Determine the (x, y) coordinate at the center of the cell enclosing the given text.  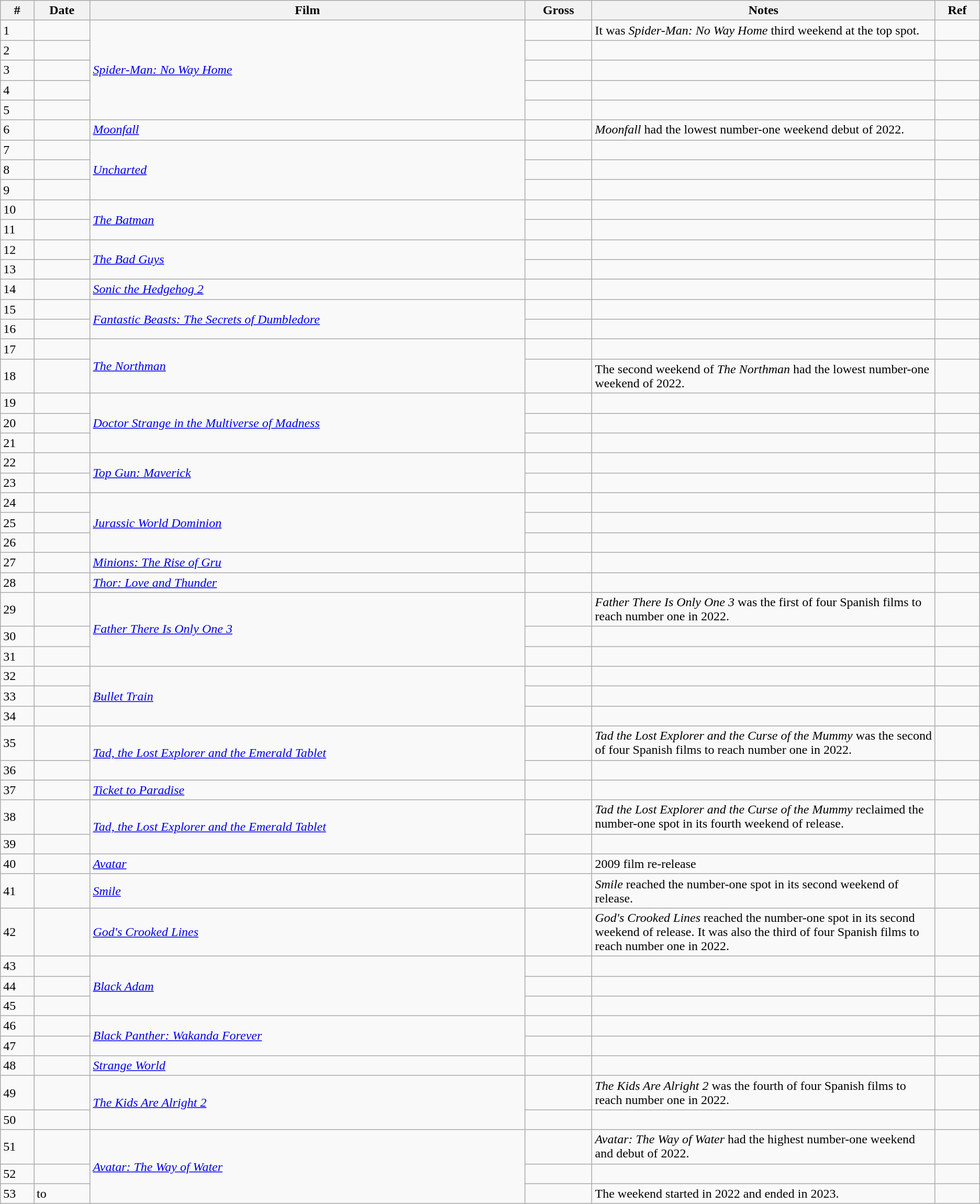
27 (17, 562)
Uncharted (307, 170)
28 (17, 583)
48 (17, 1066)
Ticket to Paradise (307, 790)
Avatar: The Way of Water had the highest number-one weekend and debut of 2022. (763, 1146)
18 (17, 376)
40 (17, 864)
Father There Is Only One 3 was the first of four Spanish films to reach number one in 2022. (763, 609)
22 (17, 463)
Strange World (307, 1066)
Black Adam (307, 986)
38 (17, 817)
Spider-Man: No Way Home (307, 70)
The second weekend of The Northman had the lowest number-one weekend of 2022. (763, 376)
31 (17, 656)
16 (17, 329)
Notes (763, 10)
12 (17, 250)
50 (17, 1120)
Smile reached the number-one spot in its second weekend of release. (763, 891)
Ref (957, 10)
Smile (307, 891)
53 (17, 1194)
49 (17, 1093)
11 (17, 229)
37 (17, 790)
36 (17, 770)
26 (17, 542)
33 (17, 696)
Doctor Strange in the Multiverse of Madness (307, 423)
Bullet Train (307, 696)
19 (17, 403)
51 (17, 1146)
15 (17, 309)
Tad the Lost Explorer and the Curse of the Mummy reclaimed the number-one spot in its fourth weekend of release. (763, 817)
The Northman (307, 366)
The Batman (307, 219)
The Kids Are Alright 2 (307, 1102)
Moonfall (307, 130)
14 (17, 289)
God's Crooked Lines (307, 932)
2 (17, 50)
13 (17, 270)
32 (17, 676)
Avatar: The Way of Water (307, 1166)
The Kids Are Alright 2 was the fourth of four Spanish films to reach number one in 2022. (763, 1093)
39 (17, 844)
Moonfall had the lowest number-one weekend debut of 2022. (763, 130)
The Bad Guys (307, 260)
10 (17, 209)
23 (17, 483)
3 (17, 70)
Thor: Love and Thunder (307, 583)
21 (17, 443)
7 (17, 150)
5 (17, 110)
Top Gun: Maverick (307, 473)
2009 film re-release (763, 864)
Tad the Lost Explorer and the Curse of the Mummy was the second of four Spanish films to reach number one in 2022. (763, 743)
20 (17, 423)
# (17, 10)
4 (17, 90)
8 (17, 170)
1 (17, 30)
52 (17, 1174)
44 (17, 986)
Fantastic Beasts: The Secrets of Dumbledore (307, 319)
It was Spider-Man: No Way Home third weekend at the top spot. (763, 30)
24 (17, 503)
34 (17, 716)
30 (17, 637)
46 (17, 1026)
41 (17, 891)
Film (307, 10)
45 (17, 1006)
Sonic the Hedgehog 2 (307, 289)
29 (17, 609)
42 (17, 932)
35 (17, 743)
to (62, 1194)
9 (17, 189)
Jurassic World Dominion (307, 522)
47 (17, 1046)
Father There Is Only One 3 (307, 629)
43 (17, 966)
Avatar (307, 864)
25 (17, 522)
Black Panther: Wakanda Forever (307, 1036)
17 (17, 349)
Date (62, 10)
The weekend started in 2022 and ended in 2023. (763, 1194)
Gross (558, 10)
Minions: The Rise of Gru (307, 562)
6 (17, 130)
